Pinpoint the cell where the given text exists, returning its [x, y] midpoint coordinate. 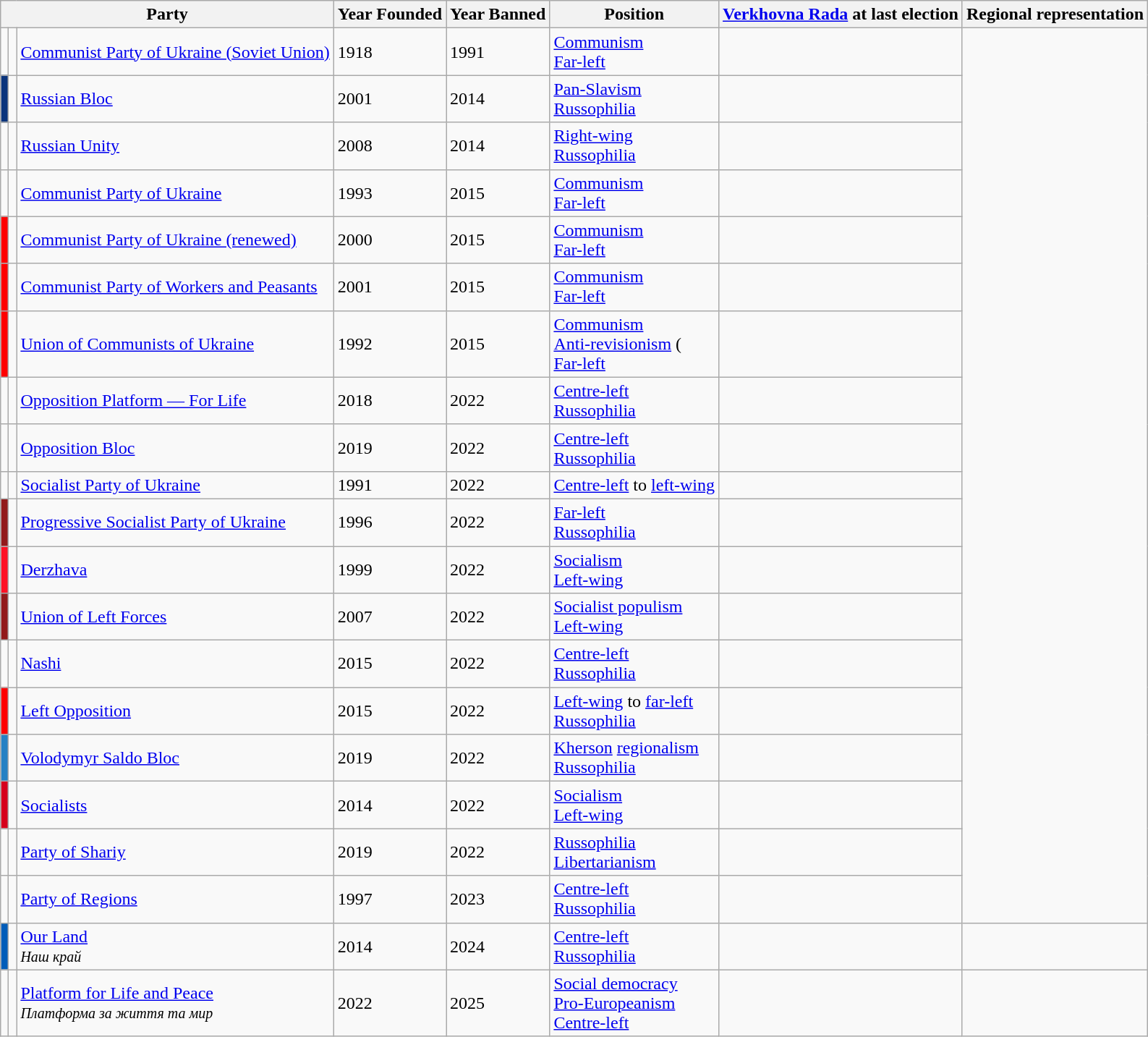
1996 [389, 522]
Pan-SlavismRussophilia [634, 98]
Right-wingRussophilia [634, 146]
1918 [389, 52]
1993 [389, 192]
Social democracyPro-EuropeanismCentre-left [634, 1003]
Party of Shariy [175, 852]
Position [634, 14]
1999 [389, 569]
Left-wing to far-leftRussophilia [634, 711]
Opposition Bloc [175, 447]
Volodymyr Saldo Bloc [175, 758]
Russian Unity [175, 146]
Communist Party of Ukraine [175, 192]
Opposition Platform — For Life [175, 401]
2025 [498, 1003]
1992 [389, 344]
Russian Bloc [175, 98]
Verkhovna Rada at last election [841, 14]
Derzhava [175, 569]
Our LandНаш край [175, 947]
Union of Left Forces [175, 617]
Regional representation [1055, 14]
2018 [389, 401]
Left Opposition [175, 711]
2000 [389, 240]
2007 [389, 617]
Far-leftRussophilia [634, 522]
Year Founded [389, 14]
Socialist populismLeft-wing [634, 617]
Socialist Party of Ukraine [175, 485]
Communist Party of Workers and Peasants [175, 287]
Union of Communists of Ukraine [175, 344]
2023 [498, 899]
Socialists [175, 805]
Nashi [175, 664]
2024 [498, 947]
Progressive Socialist Party of Ukraine [175, 522]
Communist Party of Ukraine (Soviet Union) [175, 52]
Centre-left to left-wing [634, 485]
Party [167, 14]
CommunismAnti-revisionism (Far-left [634, 344]
Party of Regions [175, 899]
Kherson regionalismRussophilia [634, 758]
1997 [389, 899]
2008 [389, 146]
Platform for Life and PeaceПлатформа за життя та мир [175, 1003]
Year Banned [498, 14]
Communist Party of Ukraine (renewed) [175, 240]
RussophiliaLibertarianism [634, 852]
